Locate the cell with the specified text and output its (x, y) center coordinate. 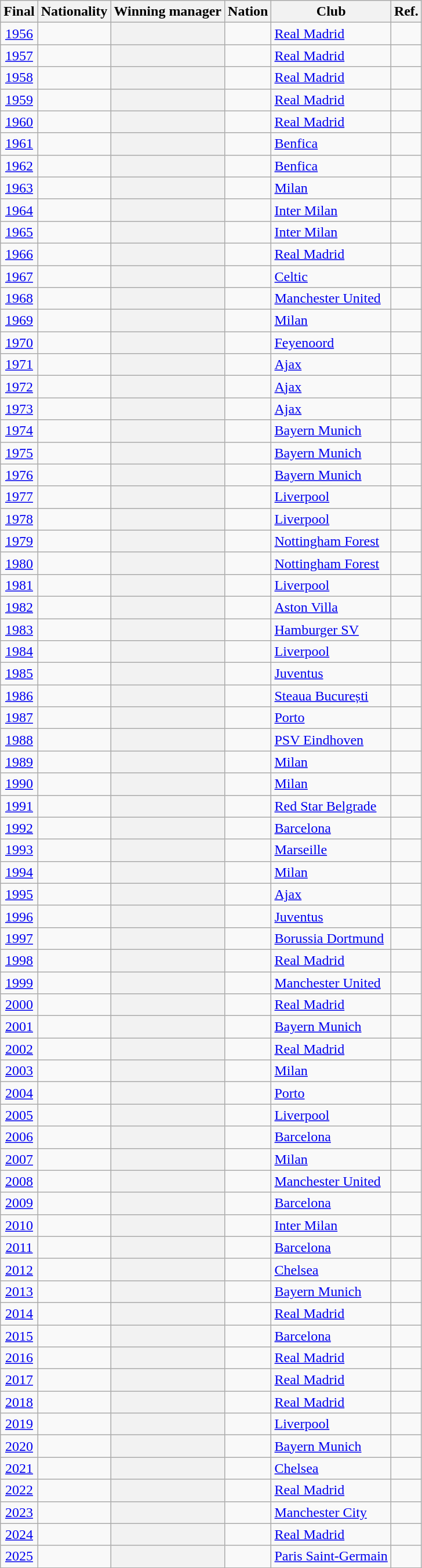
2013 (19, 1291)
Paris Saint-Germain (331, 1556)
1959 (19, 100)
1979 (19, 541)
1988 (19, 740)
1990 (19, 784)
2007 (19, 1159)
2001 (19, 1027)
1974 (19, 431)
1983 (19, 629)
1968 (19, 299)
2008 (19, 1181)
Steaua București (331, 696)
2018 (19, 1402)
1999 (19, 983)
1987 (19, 718)
1969 (19, 321)
2003 (19, 1071)
Nation (248, 12)
1989 (19, 762)
1980 (19, 563)
Borussia Dortmund (331, 938)
1973 (19, 409)
1978 (19, 519)
2022 (19, 1490)
1958 (19, 78)
2021 (19, 1468)
1962 (19, 166)
1991 (19, 806)
2010 (19, 1225)
Winning manager (168, 12)
1961 (19, 144)
Feyenoord (331, 343)
Manchester City (331, 1512)
2024 (19, 1534)
2017 (19, 1380)
2011 (19, 1247)
1997 (19, 938)
Red Star Belgrade (331, 806)
1994 (19, 872)
PSV Eindhoven (331, 740)
1956 (19, 34)
1992 (19, 828)
1965 (19, 232)
2002 (19, 1049)
1993 (19, 850)
1981 (19, 585)
2005 (19, 1115)
1966 (19, 254)
2023 (19, 1512)
1986 (19, 696)
1963 (19, 188)
2014 (19, 1313)
1982 (19, 607)
2009 (19, 1203)
1976 (19, 475)
Hamburger SV (331, 629)
2015 (19, 1335)
Marseille (331, 850)
2004 (19, 1093)
2019 (19, 1424)
2025 (19, 1556)
1972 (19, 387)
1960 (19, 122)
1984 (19, 652)
1967 (19, 277)
Aston Villa (331, 607)
Nationality (74, 12)
Celtic (331, 277)
2012 (19, 1269)
2006 (19, 1137)
1970 (19, 343)
Ref. (406, 12)
1977 (19, 497)
2000 (19, 1005)
Final (19, 12)
1957 (19, 56)
1975 (19, 453)
1985 (19, 674)
2016 (19, 1358)
1995 (19, 894)
1996 (19, 916)
2020 (19, 1446)
Club (331, 12)
1971 (19, 365)
1998 (19, 960)
1964 (19, 210)
